Return (X, Y) of the center of cell containing provided text 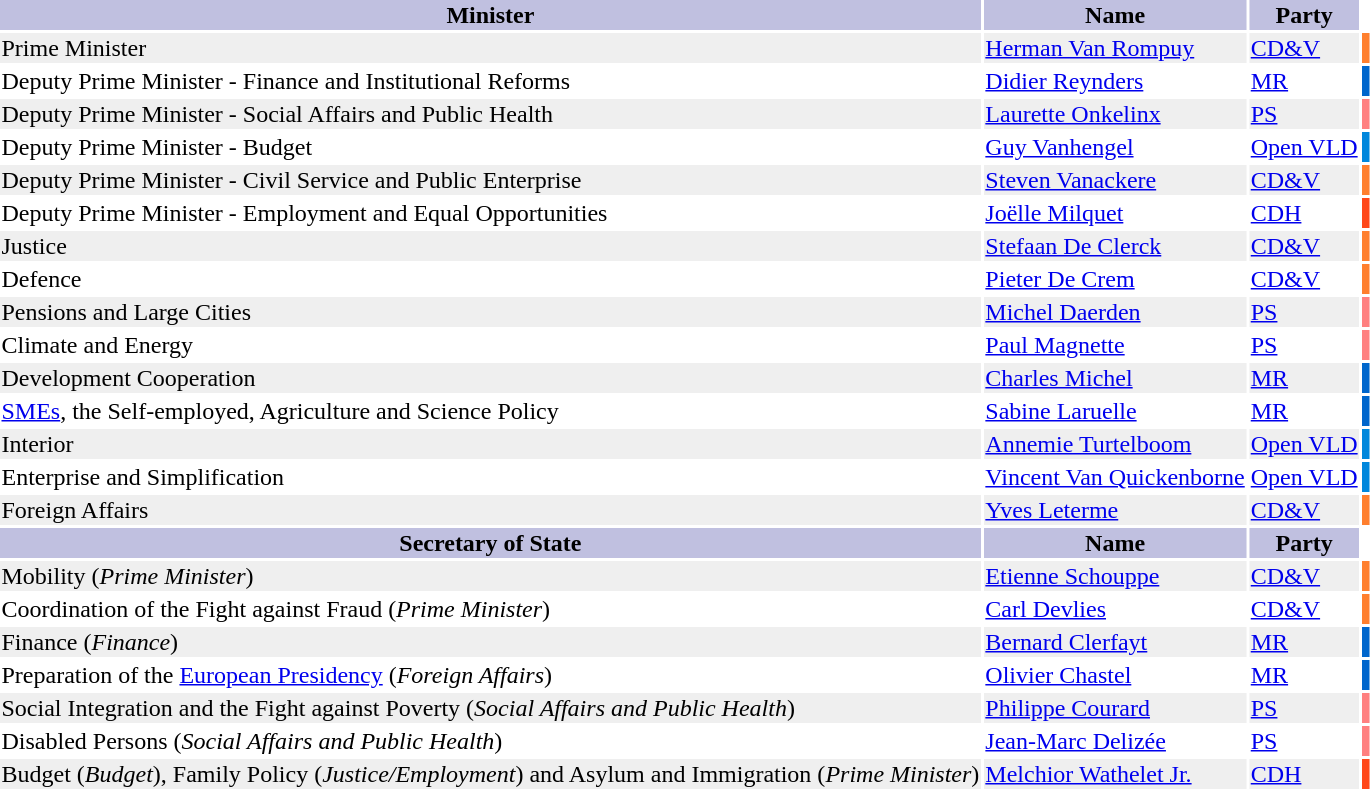
Guy Vanhengel (1115, 147)
Bernard Clerfayt (1115, 642)
Disabled Persons (Social Affairs and Public Health) (490, 741)
Enterprise and Simplification (490, 477)
Sabine Laruelle (1115, 411)
Yves Leterme (1115, 510)
Defence (490, 279)
Didier Reynders (1115, 81)
Etienne Schouppe (1115, 576)
Annemie Turtelboom (1115, 444)
Deputy Prime Minister - Social Affairs and Public Health (490, 114)
Philippe Courard (1115, 708)
Minister (490, 15)
Jean-Marc Delizée (1115, 741)
Preparation of the European Presidency (Foreign Affairs) (490, 675)
Foreign Affairs (490, 510)
Finance (Finance) (490, 642)
Coordination of the Fight against Fraud (Prime Minister) (490, 609)
Development Cooperation (490, 378)
Paul Magnette (1115, 345)
Budget (Budget), Family Policy (Justice/Employment) and Asylum and Immigration (Prime Minister) (490, 774)
Stefaan De Clerck (1115, 246)
Deputy Prime Minister - Employment and Equal Opportunities (490, 213)
SMEs, the Self-employed, Agriculture and Science Policy (490, 411)
Justice (490, 246)
Melchior Wathelet Jr. (1115, 774)
Social Integration and the Fight against Poverty (Social Affairs and Public Health) (490, 708)
Steven Vanackere (1115, 180)
Deputy Prime Minister - Civil Service and Public Enterprise (490, 180)
Vincent Van Quickenborne (1115, 477)
Joëlle Milquet (1115, 213)
Interior (490, 444)
Laurette Onkelinx (1115, 114)
Carl Devlies (1115, 609)
Charles Michel (1115, 378)
Michel Daerden (1115, 312)
Olivier Chastel (1115, 675)
Deputy Prime Minister - Finance and Institutional Reforms (490, 81)
Pieter De Crem (1115, 279)
Climate and Energy (490, 345)
Deputy Prime Minister - Budget (490, 147)
Secretary of State (490, 543)
Pensions and Large Cities (490, 312)
Mobility (Prime Minister) (490, 576)
Prime Minister (490, 48)
Herman Van Rompuy (1115, 48)
